Determine the (X, Y) coordinate at the center of the cell enclosing the given text.  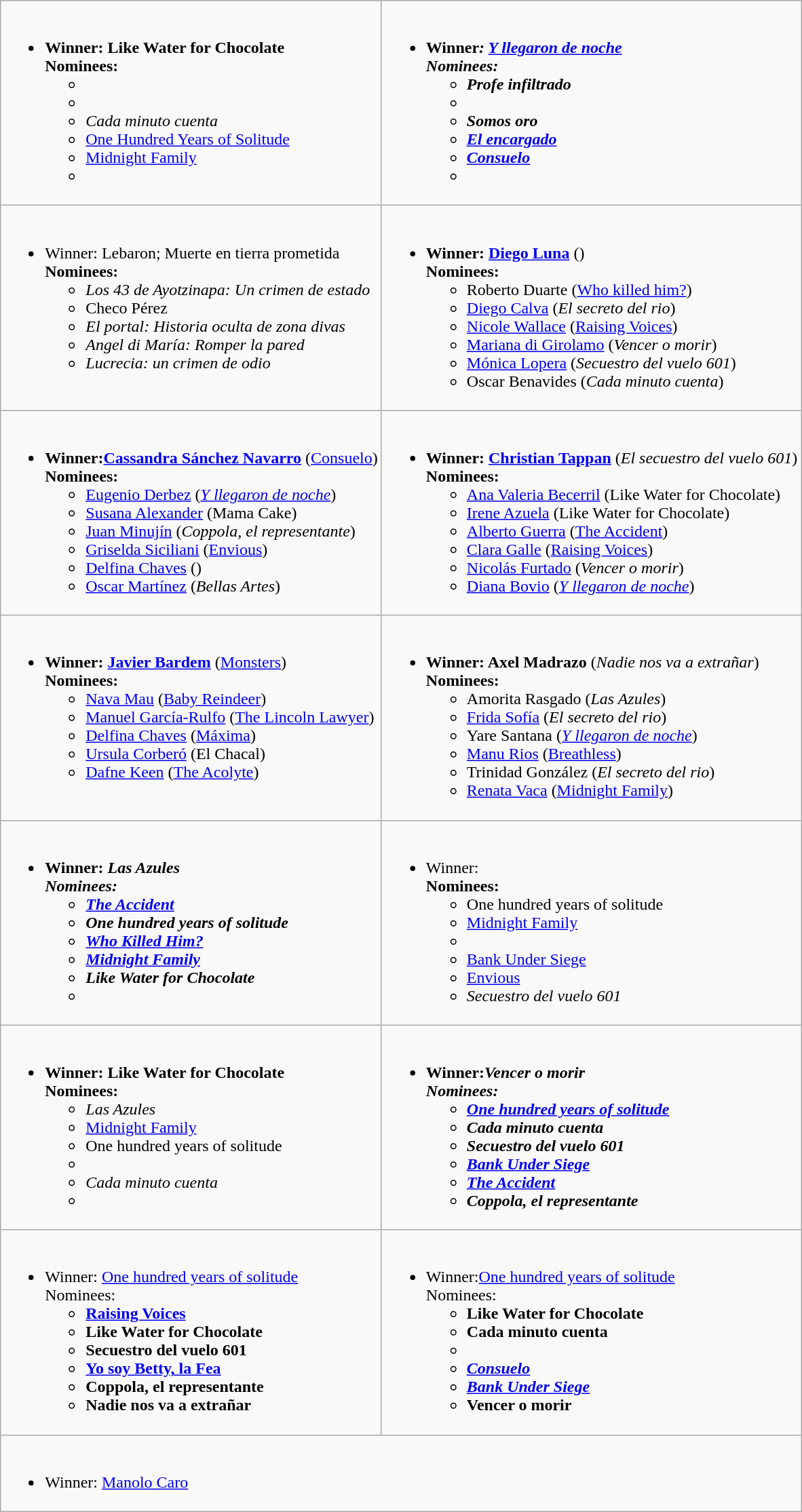
Winner:One hundred years of solitudeNominees:Like Water for ChocolateCada minuto cuentaConsueloBank Under SiegeVencer o morir (591, 1332)
Winner: Y llegaron de nocheNominees:Profe infiltradoSomos oroEl encargadoConsuelo (591, 103)
Winner: Manolo Caro (401, 1473)
Winner: Like Water for ChocolateNominees:Cada minuto cuentaOne Hundred Years of SolitudeMidnight Family (191, 103)
Winner: Nominees:One hundred years of solitudeMidnight FamilyBank Under SiegeEnviousSecuestro del vuelo 601 (591, 923)
Winner: Like Water for ChocolateNominees:Las AzulesMidnight FamilyOne hundred years of solitudeCada minuto cuenta (191, 1127)
Winner: Las AzulesNominees:The AccidentOne hundred years of solitudeWho Killed Him?Midnight FamilyLike Water for Chocolate (191, 923)
